Pinpoint the cell where the given text exists, returning its (X, Y) midpoint coordinate. 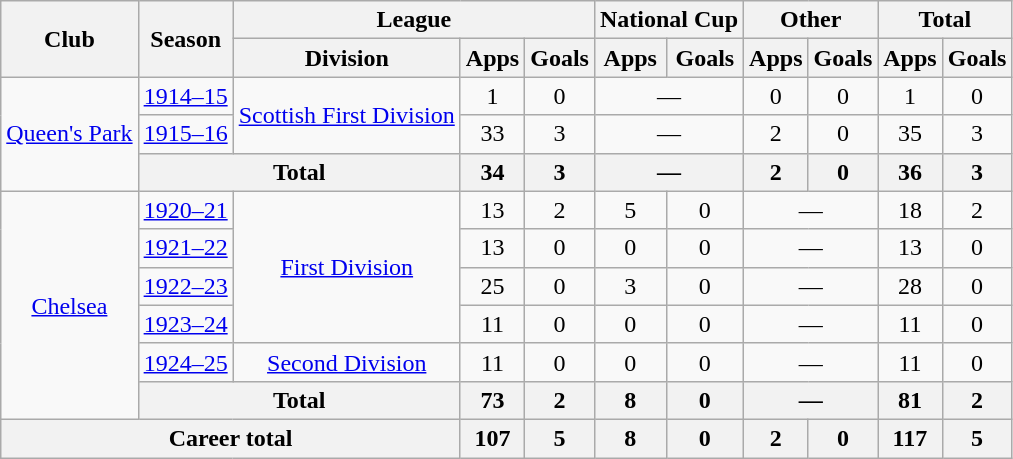
1923–24 (186, 324)
107 (492, 438)
18 (910, 210)
28 (910, 286)
Division (346, 58)
National Cup (668, 20)
First Division (346, 267)
1915–16 (186, 134)
Scottish First Division (346, 115)
Chelsea (70, 305)
34 (492, 172)
73 (492, 400)
Other (811, 20)
Club (70, 39)
League (414, 20)
Career total (231, 438)
33 (492, 134)
Queen's Park (70, 134)
36 (910, 172)
1924–25 (186, 362)
1921–22 (186, 248)
117 (910, 438)
81 (910, 400)
1920–21 (186, 210)
35 (910, 134)
1914–15 (186, 96)
25 (492, 286)
1922–23 (186, 286)
Second Division (346, 362)
Season (186, 39)
